Locate the cell with the specified text and output its (x, y) center coordinate. 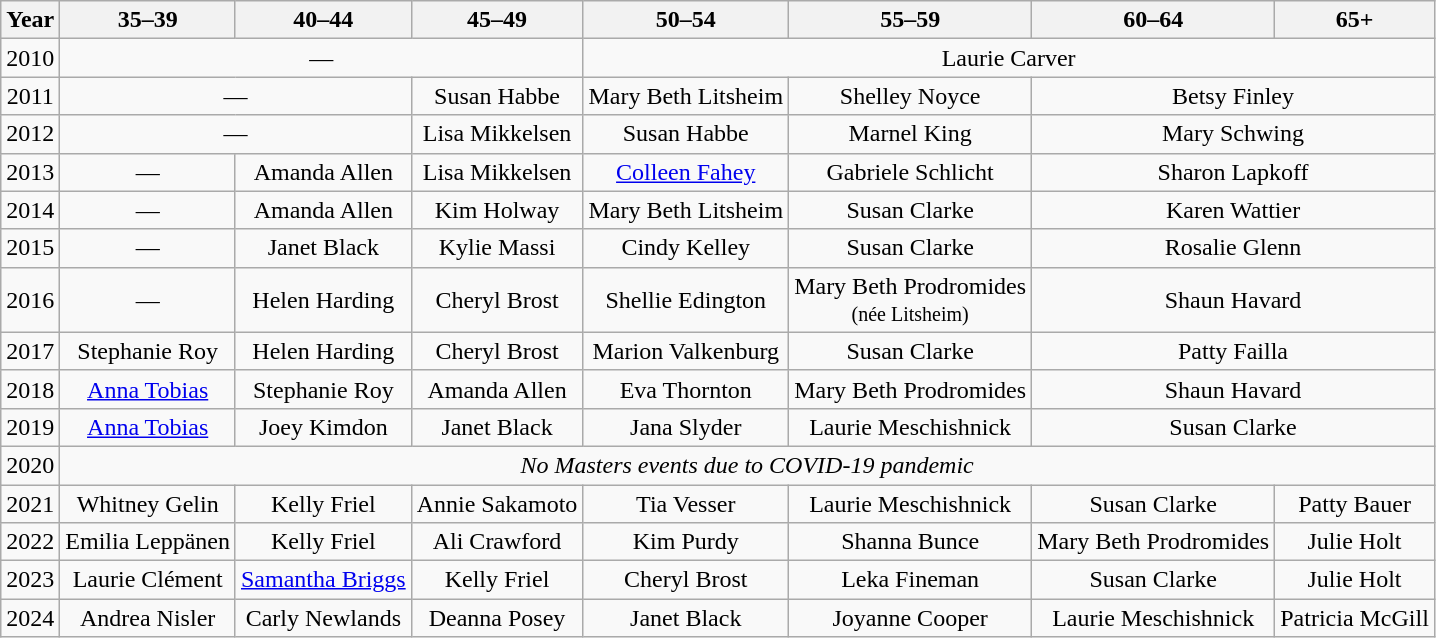
Shanna Bunce (910, 542)
Year (30, 20)
2016 (30, 300)
2018 (30, 389)
2012 (30, 134)
Annie Sakamoto (497, 503)
2022 (30, 542)
Gabriele Schlicht (910, 172)
Laurie Carver (1009, 58)
Marion Valkenburg (686, 351)
Cindy Kelley (686, 248)
No Masters events due to COVID-19 pandemic (748, 465)
Colleen Fahey (686, 172)
Carly Newlands (323, 618)
50–54 (686, 20)
Kim Holway (497, 210)
2013 (30, 172)
Patty Failla (1234, 351)
40–44 (323, 20)
2019 (30, 427)
Kylie Massi (497, 248)
Shelley Noyce (910, 96)
Patty Bauer (1355, 503)
65+ (1355, 20)
2024 (30, 618)
45–49 (497, 20)
Eva Thornton (686, 389)
Laurie Clément (148, 580)
Mary Schwing (1234, 134)
Karen Wattier (1234, 210)
2014 (30, 210)
Betsy Finley (1234, 96)
Kim Purdy (686, 542)
Samantha Briggs (323, 580)
Patricia McGill (1355, 618)
Leka Fineman (910, 580)
Ali Crawford (497, 542)
Whitney Gelin (148, 503)
Shellie Edington (686, 300)
2017 (30, 351)
Emilia Leppänen (148, 542)
Mary Beth Prodromides(née Litsheim) (910, 300)
Tia Vesser (686, 503)
Joey Kimdon (323, 427)
Andrea Nisler (148, 618)
Jana Slyder (686, 427)
Sharon Lapkoff (1234, 172)
Rosalie Glenn (1234, 248)
Joyanne Cooper (910, 618)
35–39 (148, 20)
2020 (30, 465)
2021 (30, 503)
2023 (30, 580)
55–59 (910, 20)
Marnel King (910, 134)
2011 (30, 96)
2010 (30, 58)
2015 (30, 248)
60–64 (1154, 20)
Deanna Posey (497, 618)
